From the cell containing the given text, extract its center point as (X, Y) coordinate. 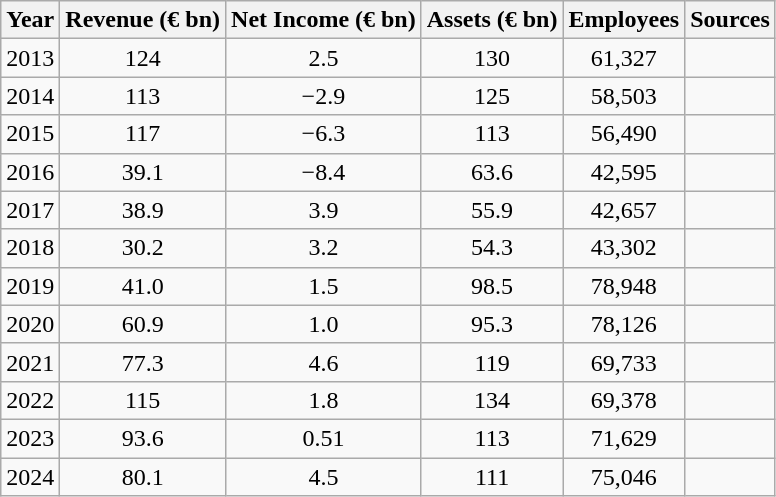
Sources (730, 20)
2016 (30, 172)
2023 (30, 438)
125 (492, 96)
55.9 (492, 210)
2015 (30, 134)
134 (492, 400)
4.5 (324, 477)
Employees (624, 20)
2019 (30, 286)
69,733 (624, 362)
54.3 (492, 248)
Net Income (€ bn) (324, 20)
80.1 (143, 477)
2020 (30, 324)
−2.9 (324, 96)
42,657 (624, 210)
98.5 (492, 286)
3.9 (324, 210)
2021 (30, 362)
30.2 (143, 248)
124 (143, 58)
4.6 (324, 362)
130 (492, 58)
78,126 (624, 324)
0.51 (324, 438)
71,629 (624, 438)
1.5 (324, 286)
41.0 (143, 286)
42,595 (624, 172)
2024 (30, 477)
77.3 (143, 362)
69,378 (624, 400)
1.0 (324, 324)
58,503 (624, 96)
95.3 (492, 324)
38.9 (143, 210)
61,327 (624, 58)
63.6 (492, 172)
78,948 (624, 286)
93.6 (143, 438)
119 (492, 362)
56,490 (624, 134)
115 (143, 400)
2018 (30, 248)
2013 (30, 58)
43,302 (624, 248)
2022 (30, 400)
75,046 (624, 477)
2014 (30, 96)
60.9 (143, 324)
Revenue (€ bn) (143, 20)
Assets (€ bn) (492, 20)
3.2 (324, 248)
1.8 (324, 400)
2017 (30, 210)
−8.4 (324, 172)
117 (143, 134)
111 (492, 477)
Year (30, 20)
2.5 (324, 58)
−6.3 (324, 134)
39.1 (143, 172)
